Return the (X, Y) coordinate for the center point of the cell that contains the specified text.  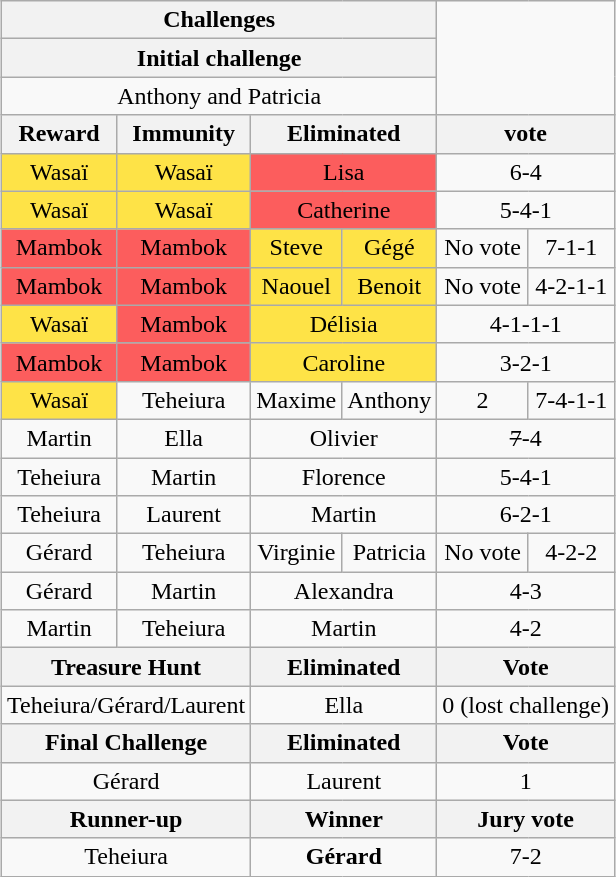
3-2-1 (526, 362)
Florence (344, 477)
6-4 (526, 172)
4-1-1-1 (526, 324)
2 (482, 400)
Reward (58, 134)
Alexandra (344, 591)
Benoit (390, 286)
Lisa (344, 172)
Délisia (344, 324)
Winner (344, 819)
Patricia (390, 553)
Teheiura/Gérard/Laurent (126, 705)
Initial challenge (218, 58)
Runner-up (126, 819)
Final Challenge (126, 743)
Anthony (390, 400)
7-4-1-1 (571, 400)
4-2-2 (571, 553)
Immunity (184, 134)
Jury vote (526, 819)
4-3 (526, 591)
Virginie (296, 553)
Olivier (344, 438)
7-4 (526, 438)
Challenges (218, 20)
7-1-1 (571, 248)
Caroline (344, 362)
Naouel (296, 286)
Anthony and Patricia (218, 96)
Maxime (296, 400)
7-2 (526, 857)
Catherine (344, 210)
1 (526, 781)
Treasure Hunt (126, 667)
Steve (296, 248)
Gégé (390, 248)
4-2-1-1 (571, 286)
4-2 (526, 629)
6-2-1 (526, 515)
0 (lost challenge) (526, 705)
vote (526, 134)
